Identify which cell holds the provided text, then report its [X, Y] central coordinate. 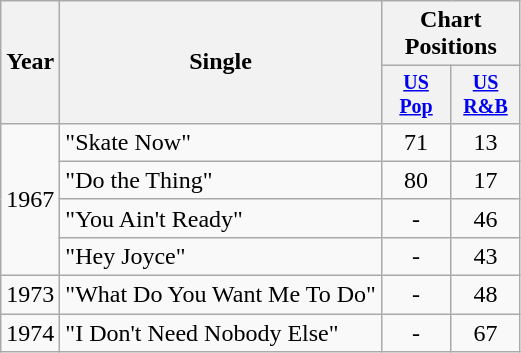
Year [30, 62]
13 [486, 142]
"I Don't Need Nobody Else" [220, 333]
"Do the Thing" [220, 180]
71 [416, 142]
1967 [30, 199]
1974 [30, 333]
67 [486, 333]
"What Do You Want Me To Do" [220, 295]
17 [486, 180]
48 [486, 295]
1973 [30, 295]
Chart Positions [450, 34]
Single [220, 62]
"Skate Now" [220, 142]
US Pop [416, 94]
"Hey Joyce" [220, 256]
"You Ain't Ready" [220, 218]
USR&B [486, 94]
80 [416, 180]
43 [486, 256]
46 [486, 218]
